Detect which cell encompasses the target text, then output its (x, y) center coordinate. 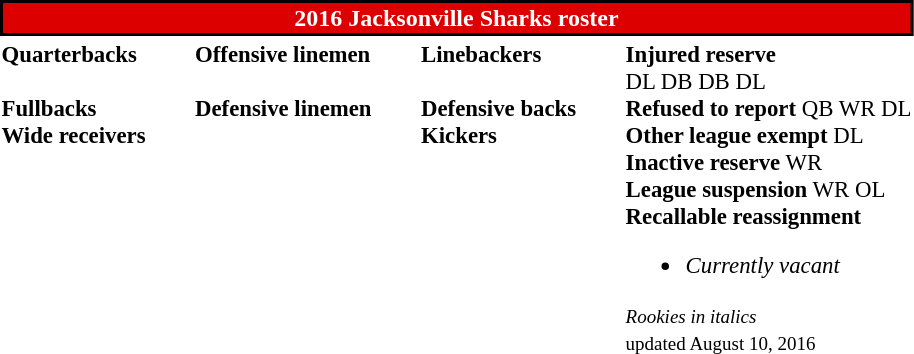
2016 Jacksonville Sharks roster (456, 18)
